Return the (X, Y) coordinate for the center point of the cell that contains the specified text.  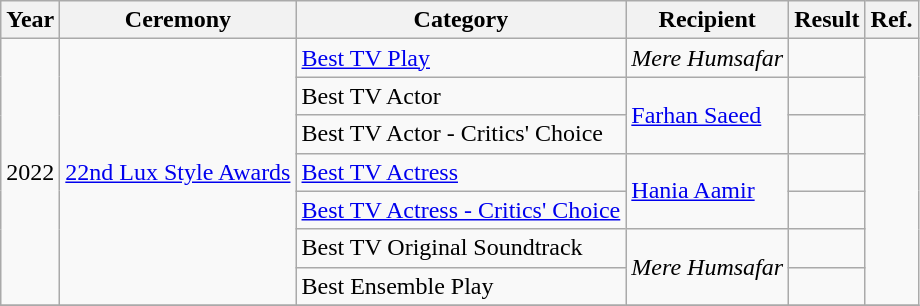
Farhan Saeed (708, 115)
Best TV Original Soundtrack (461, 248)
Best TV Actor (461, 96)
22nd Lux Style Awards (178, 172)
Ref. (892, 20)
2022 (30, 172)
Result (827, 20)
Recipient (708, 20)
Best TV Actress - Critics' Choice (461, 210)
Category (461, 20)
Best TV Play (461, 58)
Best TV Actor - Critics' Choice (461, 134)
Hania Aamir (708, 191)
Ceremony (178, 20)
Year (30, 20)
Best TV Actress (461, 172)
Best Ensemble Play (461, 286)
